Locate the cell with the specified text and output its (x, y) center coordinate. 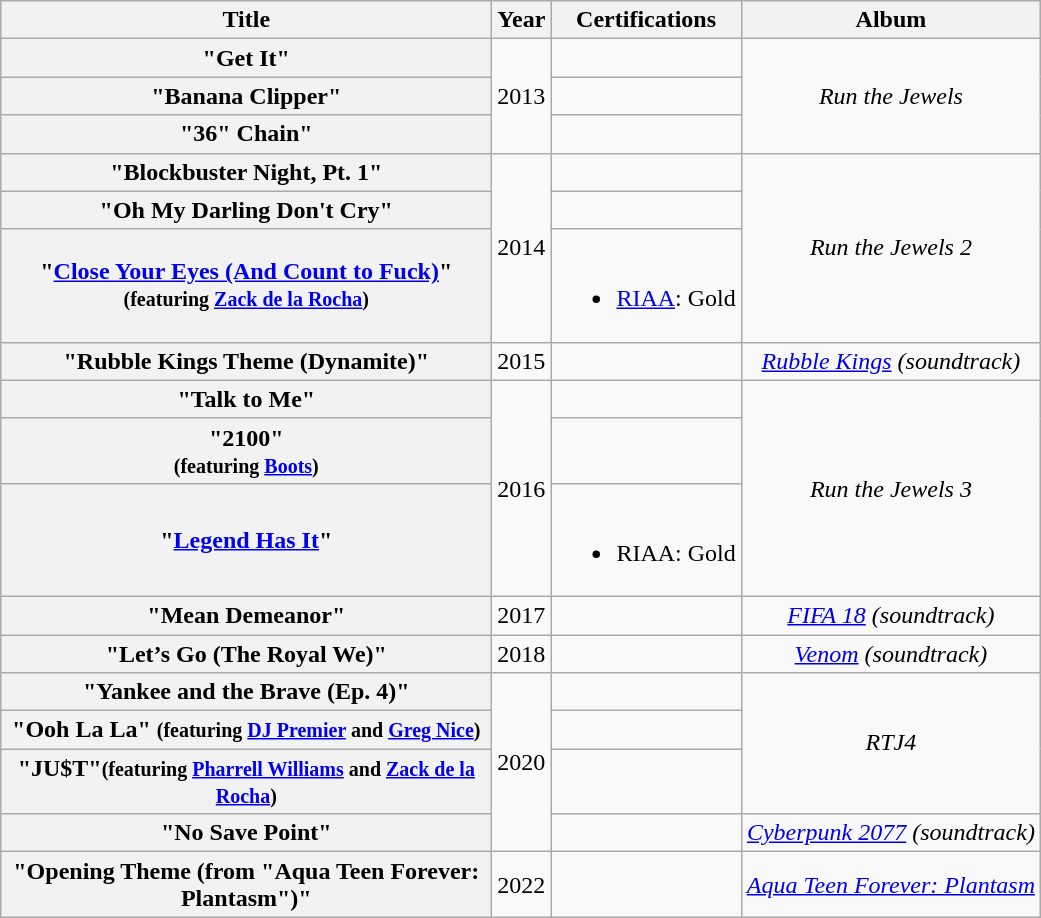
"Close Your Eyes (And Count to Fuck)" (featuring Zack de la Rocha) (246, 286)
Aqua Teen Forever: Plantasm (890, 884)
"Ooh La La" (featuring DJ Premier and Greg Nice) (246, 730)
"Banana Clipper" (246, 96)
"2100"(featuring Boots) (246, 450)
Year (522, 20)
Run the Jewels 3 (890, 488)
Title (246, 20)
2015 (522, 361)
2018 (522, 653)
2017 (522, 615)
2022 (522, 884)
Album (890, 20)
"Rubble Kings Theme (Dynamite)" (246, 361)
"36" Chain" (246, 134)
"Yankee and the Brave (Ep. 4)" (246, 692)
2020 (522, 762)
2016 (522, 488)
Run the Jewels (890, 96)
"Get It" (246, 58)
Cyberpunk 2077 (soundtrack) (890, 833)
Venom (soundtrack) (890, 653)
"No Save Point" (246, 833)
Rubble Kings (soundtrack) (890, 361)
RTJ4 (890, 744)
"Legend Has It" (246, 540)
Run the Jewels 2 (890, 248)
"Let’s Go (The Royal We)" (246, 653)
2014 (522, 248)
"Oh My Darling Don't Cry" (246, 210)
"Blockbuster Night, Pt. 1" (246, 172)
FIFA 18 (soundtrack) (890, 615)
"Mean Demeanor" (246, 615)
Certifications (646, 20)
"JU$T"(featuring Pharrell Williams and Zack de la Rocha) (246, 782)
"Opening Theme (from "Aqua Teen Forever: Plantasm")" (246, 884)
2013 (522, 96)
"Talk to Me" (246, 399)
